Pinpoint the cell where the given text exists, returning its [X, Y] midpoint coordinate. 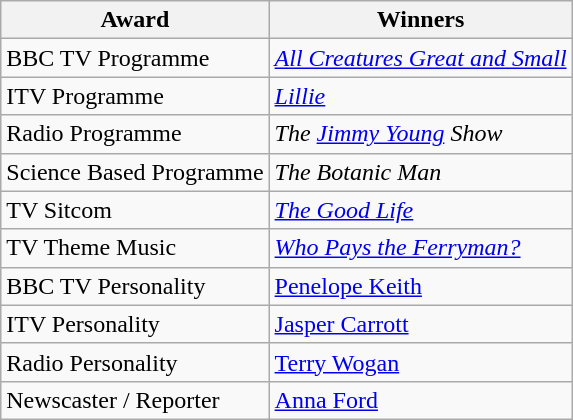
Newscaster / Reporter [135, 400]
The Good Life [420, 210]
Radio Personality [135, 362]
Jasper Carrott [420, 324]
TV Sitcom [135, 210]
BBC TV Personality [135, 286]
Anna Ford [420, 400]
Lillie [420, 96]
Science Based Programme [135, 172]
Award [135, 20]
Radio Programme [135, 134]
Terry Wogan [420, 362]
ITV Personality [135, 324]
The Botanic Man [420, 172]
Who Pays the Ferryman? [420, 248]
ITV Programme [135, 96]
The Jimmy Young Show [420, 134]
BBC TV Programme [135, 58]
TV Theme Music [135, 248]
All Creatures Great and Small [420, 58]
Winners [420, 20]
Penelope Keith [420, 286]
